Return the [X, Y] coordinate for the center point of the cell that contains the specified text.  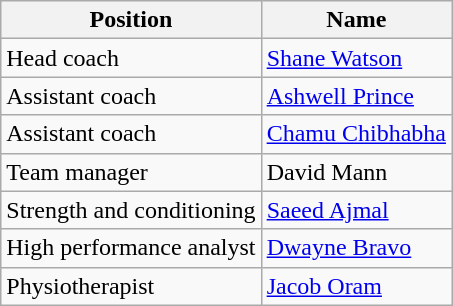
Ashwell Prince [356, 96]
David Mann [356, 172]
High performance analyst [131, 248]
Position [131, 20]
Shane Watson [356, 58]
Name [356, 20]
Chamu Chibhabha [356, 134]
Dwayne Bravo [356, 248]
Physiotherapist [131, 286]
Strength and conditioning [131, 210]
Team manager [131, 172]
Saeed Ajmal [356, 210]
Jacob Oram [356, 286]
Head coach [131, 58]
